From the cell containing the given text, extract its center point as [X, Y] coordinate. 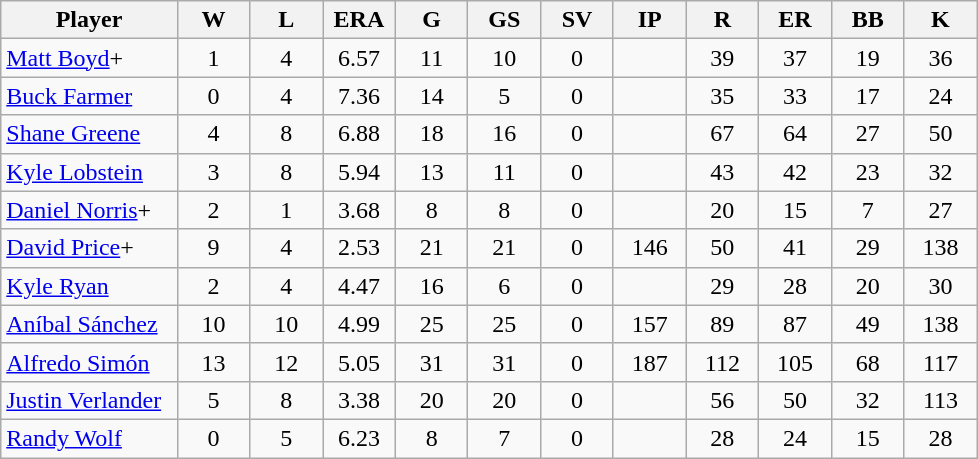
36 [940, 58]
G [432, 20]
David Price+ [90, 248]
187 [650, 362]
68 [868, 362]
Shane Greene [90, 134]
BB [868, 20]
89 [722, 324]
105 [796, 362]
67 [722, 134]
56 [722, 400]
117 [940, 362]
49 [868, 324]
7.36 [360, 96]
Buck Farmer [90, 96]
3.68 [360, 210]
87 [796, 324]
Kyle Ryan [90, 286]
6.88 [360, 134]
2.53 [360, 248]
L [286, 20]
GS [504, 20]
64 [796, 134]
39 [722, 58]
41 [796, 248]
6 [504, 286]
Matt Boyd+ [90, 58]
23 [868, 172]
157 [650, 324]
W [214, 20]
Kyle Lobstein [90, 172]
12 [286, 362]
19 [868, 58]
ERA [360, 20]
4.99 [360, 324]
35 [722, 96]
6.57 [360, 58]
37 [796, 58]
4.47 [360, 286]
9 [214, 248]
146 [650, 248]
30 [940, 286]
Justin Verlander [90, 400]
Daniel Norris+ [90, 210]
14 [432, 96]
17 [868, 96]
Aníbal Sánchez [90, 324]
42 [796, 172]
33 [796, 96]
3 [214, 172]
Randy Wolf [90, 438]
3.38 [360, 400]
6.23 [360, 438]
113 [940, 400]
43 [722, 172]
ER [796, 20]
SV [578, 20]
Player [90, 20]
112 [722, 362]
K [940, 20]
18 [432, 134]
5.05 [360, 362]
Alfredo Simón [90, 362]
5.94 [360, 172]
R [722, 20]
IP [650, 20]
